Locate the cell with the specified text and output its [X, Y] center coordinate. 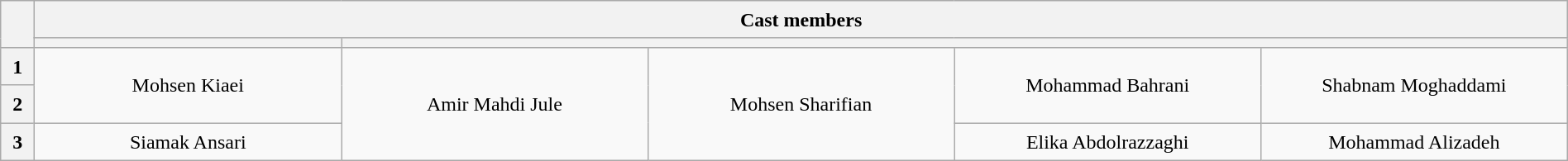
Amir Mahdi Jule [495, 104]
Mohsen Kiaei [189, 84]
1 [18, 66]
Shabnam Moghaddami [1414, 84]
Elika Abdolrazzaghi [1108, 141]
Mohammad Alizadeh [1414, 141]
3 [18, 141]
Mohammad Bahrani [1108, 84]
2 [18, 104]
Mohsen Sharifian [801, 104]
Cast members [801, 20]
Siamak Ansari [189, 141]
